From the cell containing the given text, extract its center point as [X, Y] coordinate. 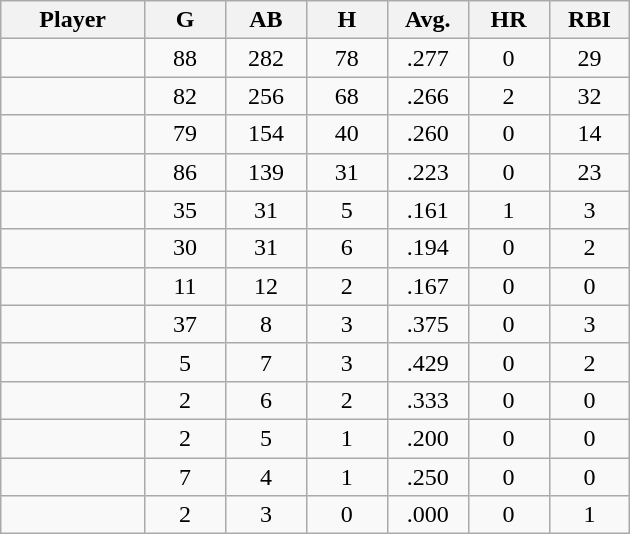
12 [266, 286]
68 [346, 96]
11 [186, 286]
H [346, 20]
30 [186, 248]
Avg. [428, 20]
G [186, 20]
4 [266, 477]
32 [590, 96]
78 [346, 58]
.277 [428, 58]
.266 [428, 96]
.375 [428, 324]
.429 [428, 362]
154 [266, 134]
86 [186, 172]
.200 [428, 438]
.161 [428, 210]
282 [266, 58]
82 [186, 96]
.333 [428, 400]
256 [266, 96]
14 [590, 134]
.250 [428, 477]
35 [186, 210]
HR [508, 20]
88 [186, 58]
.260 [428, 134]
.000 [428, 515]
79 [186, 134]
8 [266, 324]
139 [266, 172]
AB [266, 20]
29 [590, 58]
RBI [590, 20]
Player [73, 20]
.167 [428, 286]
.223 [428, 172]
37 [186, 324]
.194 [428, 248]
23 [590, 172]
40 [346, 134]
